Extract the (x, y) coordinate from the center of the cell holding the provided text.  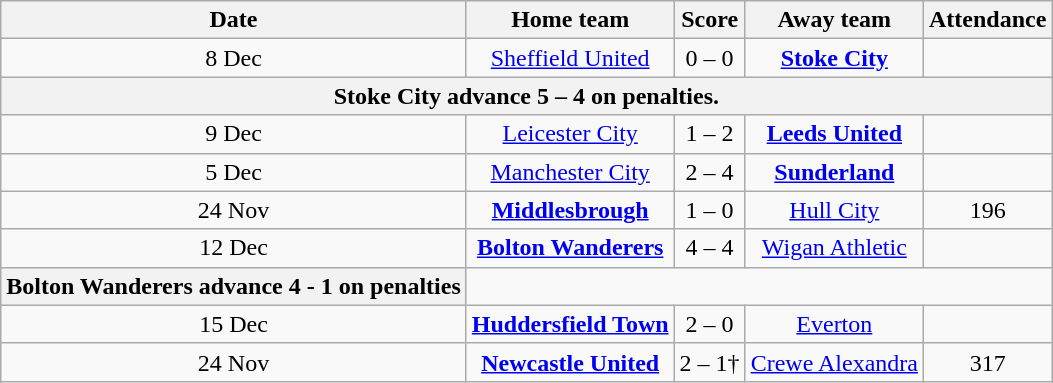
Leeds United (834, 134)
Bolton Wanderers advance 4 - 1 on penalties (234, 286)
Wigan Athletic (834, 248)
Home team (570, 20)
Middlesbrough (570, 210)
15 Dec (234, 324)
Stoke City (834, 58)
Hull City (834, 210)
Stoke City advance 5 – 4 on penalties. (526, 96)
Sunderland (834, 172)
196 (987, 210)
317 (987, 362)
Everton (834, 324)
Date (234, 20)
Huddersfield Town (570, 324)
12 Dec (234, 248)
8 Dec (234, 58)
0 – 0 (710, 58)
Score (710, 20)
2 – 0 (710, 324)
1 – 2 (710, 134)
Crewe Alexandra (834, 362)
Away team (834, 20)
Leicester City (570, 134)
9 Dec (234, 134)
1 – 0 (710, 210)
2 – 1† (710, 362)
5 Dec (234, 172)
2 – 4 (710, 172)
Bolton Wanderers (570, 248)
Newcastle United (570, 362)
Manchester City (570, 172)
Attendance (987, 20)
Sheffield United (570, 58)
4 – 4 (710, 248)
